Detect which cell encompasses the target text, then output its [x, y] center coordinate. 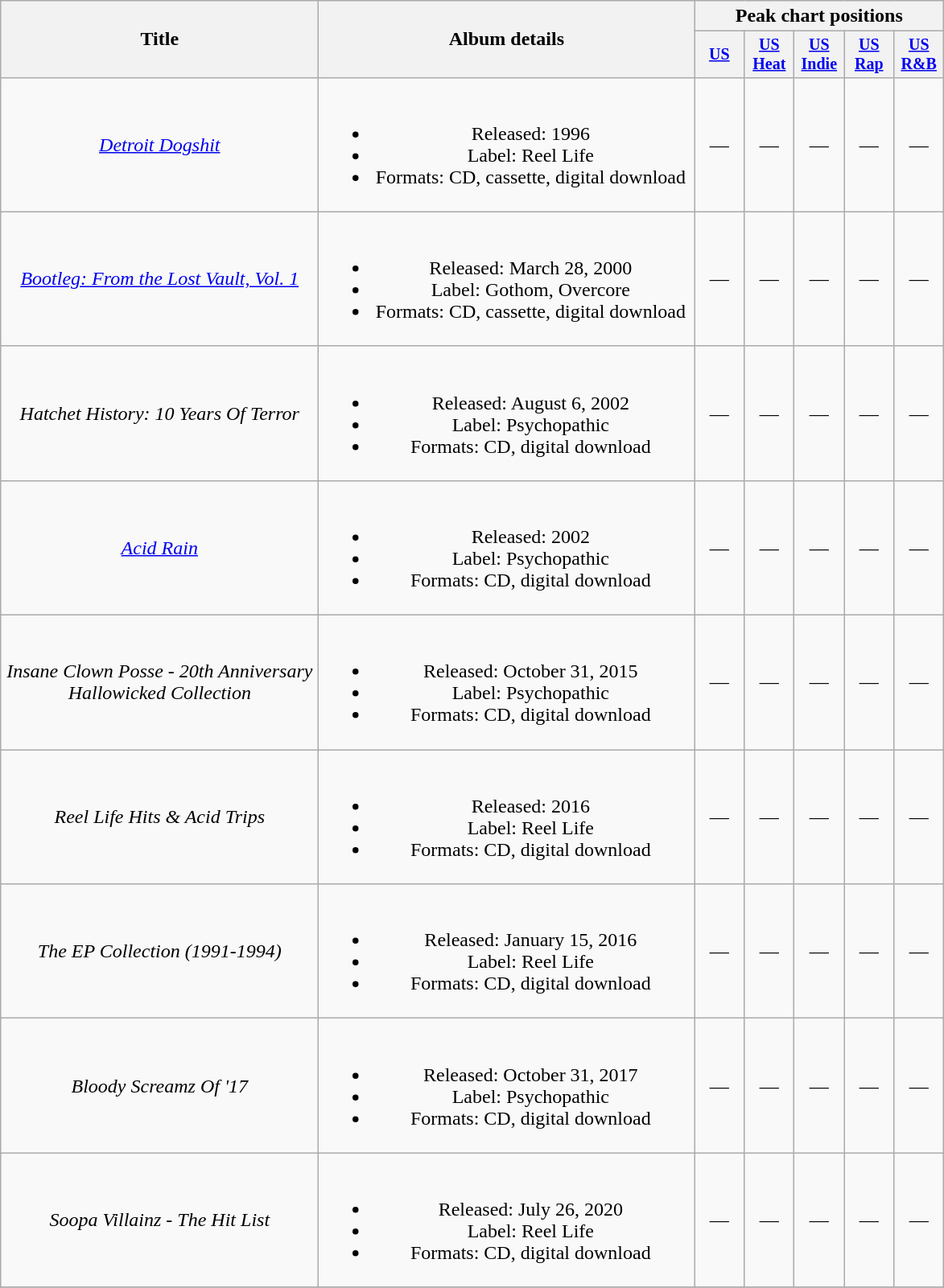
Released: October 31, 2017Label: PsychopathicFormats: CD, digital download [507, 1086]
Bootleg: From the Lost Vault, Vol. 1 [159, 278]
Reel Life Hits & Acid Trips [159, 817]
Released: 1996Label: Reel LifeFormats: CD, cassette, digital download [507, 145]
Released: August 6, 2002Label: PsychopathicFormats: CD, digital download [507, 414]
USRap [869, 55]
Released: January 15, 2016Label: Reel LifeFormats: CD, digital download [507, 951]
US [719, 55]
Bloody Screamz Of '17 [159, 1086]
USR&B [919, 55]
Title [159, 39]
Soopa Villainz - The Hit List [159, 1220]
The EP Collection (1991-1994) [159, 951]
USHeat [769, 55]
Album details [507, 39]
Released: 2002Label: PsychopathicFormats: CD, digital download [507, 547]
US Indie [819, 55]
Peak chart positions [819, 16]
Released: March 28, 2000Label: Gothom, OvercoreFormats: CD, cassette, digital download [507, 278]
Released: October 31, 2015Label: PsychopathicFormats: CD, digital download [507, 682]
Released: July 26, 2020Label: Reel LifeFormats: CD, digital download [507, 1220]
Insane Clown Posse - 20th Anniversary Hallowicked Collection [159, 682]
Hatchet History: 10 Years Of Terror [159, 414]
Released: 2016Label: Reel LifeFormats: CD, digital download [507, 817]
Detroit Dogshit [159, 145]
Acid Rain [159, 547]
